Identify which cell holds the provided text, then report its (X, Y) central coordinate. 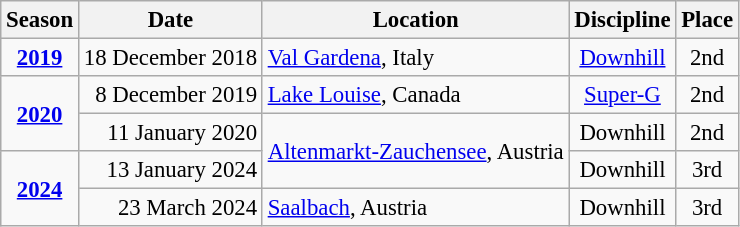
Val Gardena, Italy (416, 58)
Lake Louise, Canada (416, 95)
23 March 2024 (170, 208)
Saalbach, Austria (416, 208)
2019 (40, 58)
Discipline (622, 20)
13 January 2024 (170, 170)
Location (416, 20)
2020 (40, 114)
Season (40, 20)
Place (707, 20)
18 December 2018 (170, 58)
2024 (40, 188)
Altenmarkt-Zauchensee, Austria (416, 152)
8 December 2019 (170, 95)
11 January 2020 (170, 133)
Date (170, 20)
Super-G (622, 95)
